Find where the given text appears and provide that cell's center as (x, y) coordinate. 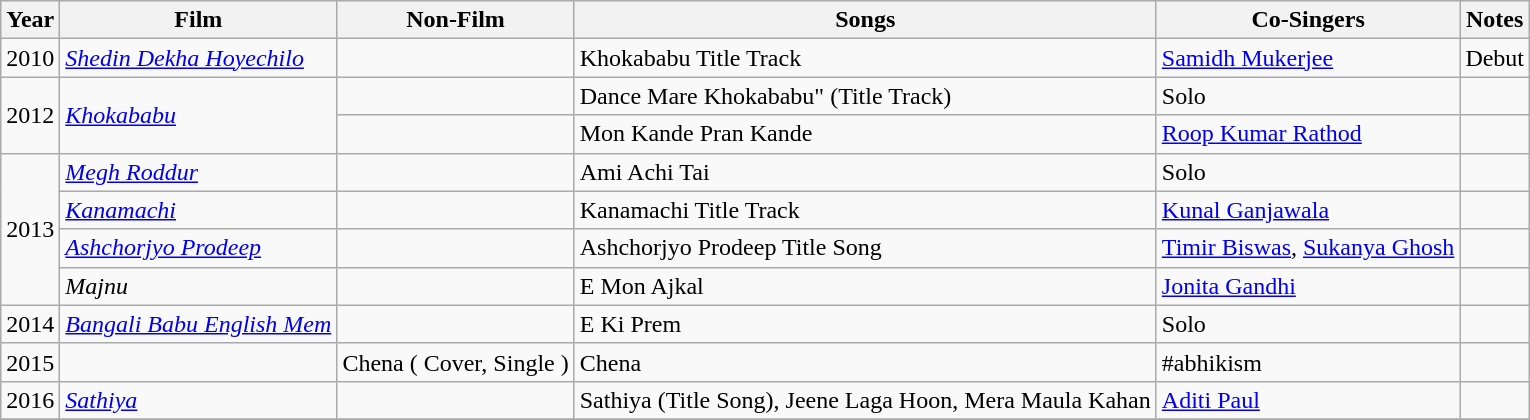
Mon Kande Pran Kande (865, 134)
Khokababu Title Track (865, 58)
Notes (1495, 20)
Shedin Dekha Hoyechilo (198, 58)
2016 (30, 400)
Chena ( Cover, Single ) (456, 362)
E Ki Prem (865, 324)
Jonita Gandhi (1308, 286)
Kanamachi Title Track (865, 210)
2014 (30, 324)
Dance Mare Khokababu" (Title Track) (865, 96)
Khokababu (198, 115)
Megh Roddur (198, 172)
Debut (1495, 58)
Roop Kumar Rathod (1308, 134)
2013 (30, 229)
Ashchorjyo Prodeep Title Song (865, 248)
Samidh Mukerjee (1308, 58)
Bangali Babu English Mem (198, 324)
Ami Achi Tai (865, 172)
E Mon Ajkal (865, 286)
Non-Film (456, 20)
Songs (865, 20)
Co-Singers (1308, 20)
2015 (30, 362)
2012 (30, 115)
Ashchorjyo Prodeep (198, 248)
Kunal Ganjawala (1308, 210)
Majnu (198, 286)
Kanamachi (198, 210)
#abhikism (1308, 362)
Sathiya (198, 400)
Sathiya (Title Song), Jeene Laga Hoon, Mera Maula Kahan (865, 400)
Film (198, 20)
Timir Biswas, Sukanya Ghosh (1308, 248)
2010 (30, 58)
Aditi Paul (1308, 400)
Chena (865, 362)
Year (30, 20)
